For the text-containing cell, return its midpoint in [x, y] coordinate format. 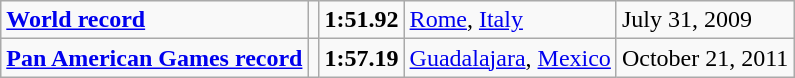
July 31, 2009 [704, 20]
1:51.92 [362, 20]
October 21, 2011 [704, 58]
Guadalajara, Mexico [510, 58]
1:57.19 [362, 58]
World record [154, 20]
Pan American Games record [154, 58]
Rome, Italy [510, 20]
